Return [X, Y] of the center of cell containing provided text 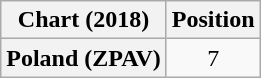
Poland (ZPAV) [84, 58]
Position [213, 20]
7 [213, 58]
Chart (2018) [84, 20]
